Determine the (x, y) coordinate at the center of the cell enclosing the given text.  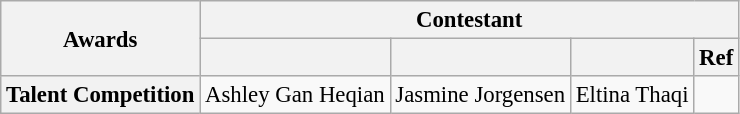
Talent Competition (100, 95)
Awards (100, 38)
Ref (716, 58)
Eltina Thaqi (632, 95)
Contestant (470, 20)
Jasmine Jorgensen (480, 95)
Ashley Gan Heqian (295, 95)
